From the cell containing the given text, extract its center point as (X, Y) coordinate. 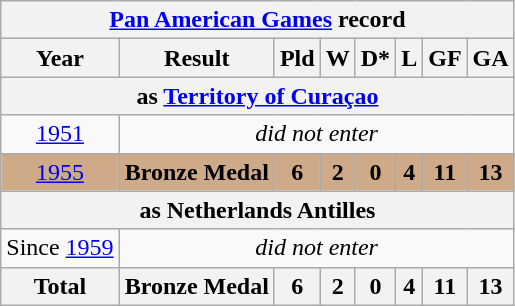
D* (375, 58)
Pan American Games record (258, 20)
1951 (60, 134)
GA (490, 58)
as Netherlands Antilles (258, 210)
as Territory of Curaçao (258, 96)
1955 (60, 172)
Year (60, 58)
Total (60, 286)
Since 1959 (60, 248)
W (338, 58)
Pld (297, 58)
GF (445, 58)
Result (196, 58)
L (410, 58)
